Extract the [X, Y] coordinate from the center of the cell holding the provided text.  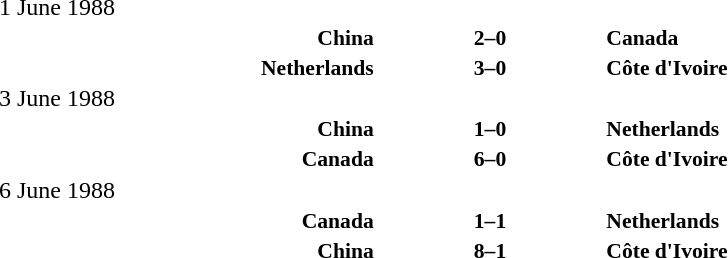
1–0 [490, 129]
1–1 [490, 220]
3–0 [490, 68]
2–0 [490, 38]
6–0 [490, 159]
